From the cell containing the given text, extract its center point as [X, Y] coordinate. 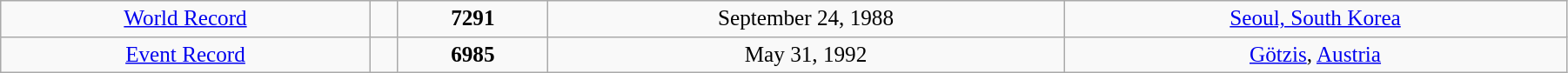
Event Record [185, 55]
Seoul, South Korea [1316, 19]
September 24, 1988 [806, 19]
Götzis, Austria [1316, 55]
6985 [472, 55]
World Record [185, 19]
7291 [472, 19]
May 31, 1992 [806, 55]
